Extract the [x, y] coordinate from the center of the cell holding the provided text.  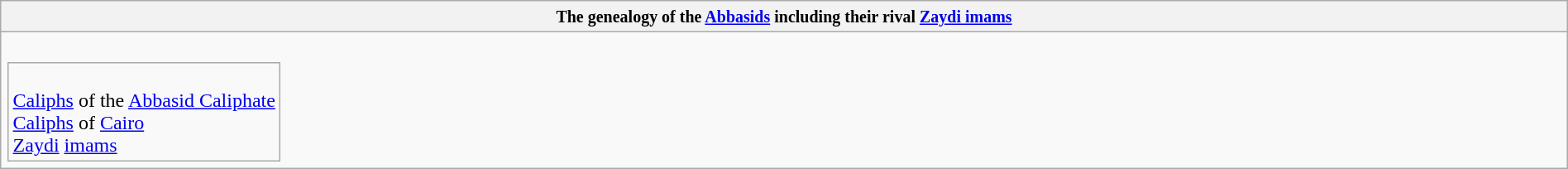
The genealogy of the Abbasids including their rival Zaydi imams [784, 17]
